Identify which cell holds the provided text, then report its (X, Y) central coordinate. 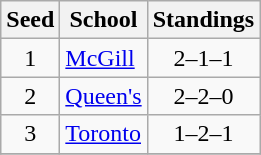
Queen's (104, 96)
3 (30, 134)
1–2–1 (203, 134)
2 (30, 96)
Seed (30, 20)
Toronto (104, 134)
School (104, 20)
Standings (203, 20)
McGill (104, 58)
2–1–1 (203, 58)
1 (30, 58)
2–2–0 (203, 96)
